Capture the cell that displays the provided text and extract its [x, y] central coordinate. 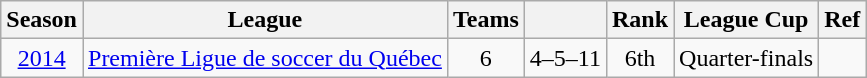
League [264, 20]
Season [42, 20]
4–5–11 [565, 58]
Ref [842, 20]
Rank [640, 20]
6 [486, 58]
Première Ligue de soccer du Québec [264, 58]
2014 [42, 58]
Teams [486, 20]
League Cup [746, 20]
6th [640, 58]
Quarter-finals [746, 58]
